Pinpoint the cell where the given text exists, returning its (X, Y) midpoint coordinate. 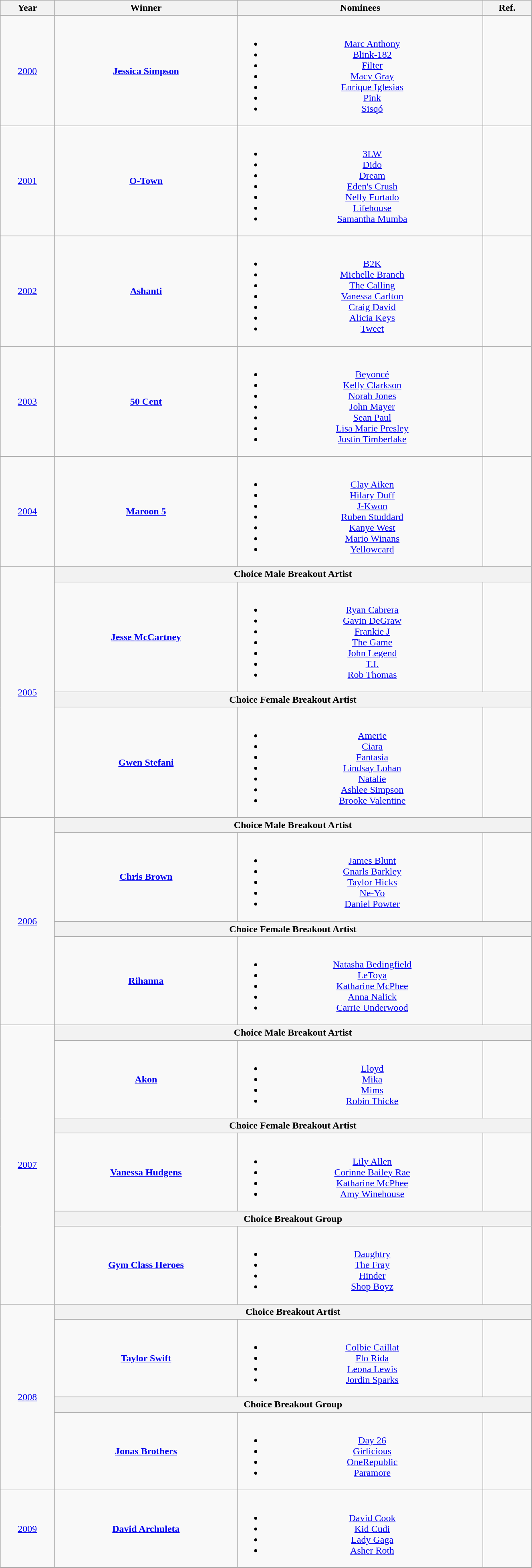
Maroon 5 (146, 511)
James BluntGnarls BarkleyTaylor HicksNe-YoDaniel Powter (360, 877)
Clay AikenHilary DuffJ-KwonRuben StuddardKanye WestMario WinansYellowcard (360, 511)
AmerieCiaraFantasiaLindsay LohanNatalieAshlee SimpsonBrooke Valentine (360, 762)
Taylor Swift (146, 1358)
Jesse McCartney (146, 637)
DaughtryThe FrayHinderShop Boyz (360, 1265)
Ref. (507, 8)
2006 (27, 921)
David Archuleta (146, 1529)
Colbie CaillatFlo RidaLeona LewisJordin Sparks (360, 1358)
3LWDidoDreamEden's CrushNelly FurtadoLifehouseSamantha Mumba (360, 181)
Gwen Stefani (146, 762)
Nominees (360, 8)
Vanessa Hudgens (146, 1172)
David CookKid CudiLady GagaAsher Roth (360, 1529)
Jonas Brothers (146, 1451)
Ryan CabreraGavin DeGrawFrankie JThe GameJohn LegendT.I.Rob Thomas (360, 637)
LloydMikaMimsRobin Thicke (360, 1079)
2003 (27, 401)
2005 (27, 692)
Winner (146, 8)
Chris Brown (146, 877)
2000 (27, 71)
Natasha BedingfieldLeToyaKatharine McPheeAnna NalickCarrie Underwood (360, 981)
Marc AnthonyBlink-182FilterMacy GrayEnrique IglesiasPinkSisqó (360, 71)
Choice Breakout Artist (293, 1312)
2004 (27, 511)
Akon (146, 1079)
Jessica Simpson (146, 71)
BeyoncéKelly ClarksonNorah JonesJohn MayerSean PaulLisa Marie PresleyJustin Timberlake (360, 401)
2009 (27, 1529)
B2KMichelle BranchThe CallingVanessa CarltonCraig DavidAlicia KeysTweet (360, 291)
Gym Class Heroes (146, 1265)
2002 (27, 291)
Year (27, 8)
2001 (27, 181)
Rihanna (146, 981)
O-Town (146, 181)
Day 26GirliciousOneRepublicParamore (360, 1451)
Lily AllenCorinne Bailey RaeKatharine McPheeAmy Winehouse (360, 1172)
50 Cent (146, 401)
Ashanti (146, 291)
2008 (27, 1397)
2007 (27, 1165)
